Output the (X, Y) coordinate of the center of the cell containing the given text.  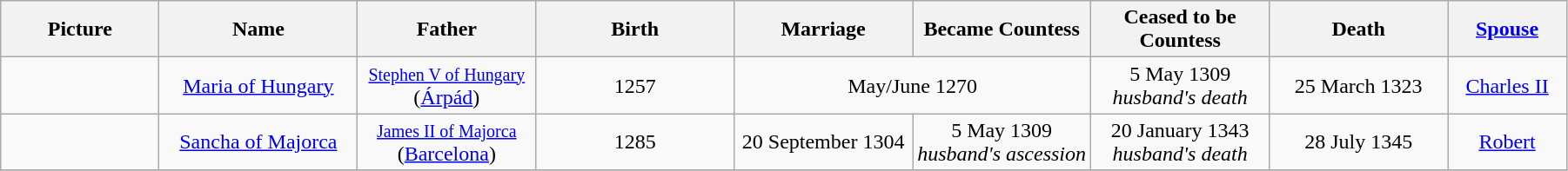
Spouse (1507, 30)
5 May 1309husband's ascession (1002, 142)
Sancha of Majorca (258, 142)
28 July 1345 (1359, 142)
May/June 1270 (913, 85)
Death (1359, 30)
Marriage (823, 30)
Name (258, 30)
Birth (635, 30)
20 September 1304 (823, 142)
Maria of Hungary (258, 85)
25 March 1323 (1359, 85)
Stephen V of Hungary (Árpád) (447, 85)
20 January 1343husband's death (1180, 142)
Ceased to be Countess (1180, 30)
James II of Majorca (Barcelona) (447, 142)
Robert (1507, 142)
Picture (80, 30)
1257 (635, 85)
Father (447, 30)
1285 (635, 142)
5 May 1309husband's death (1180, 85)
Charles II (1507, 85)
Became Countess (1002, 30)
